Capture the cell that displays the provided text and extract its (X, Y) central coordinate. 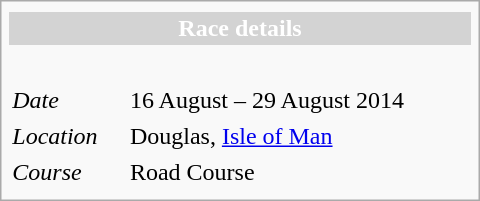
Road Course (299, 172)
16 August – 29 August 2014 (299, 100)
Course (66, 172)
Douglas, Isle of Man (299, 136)
Race details (240, 28)
Location (66, 136)
Date (66, 100)
